Scan for the cell matching the given text and deliver its (X, Y) coordinate at center. 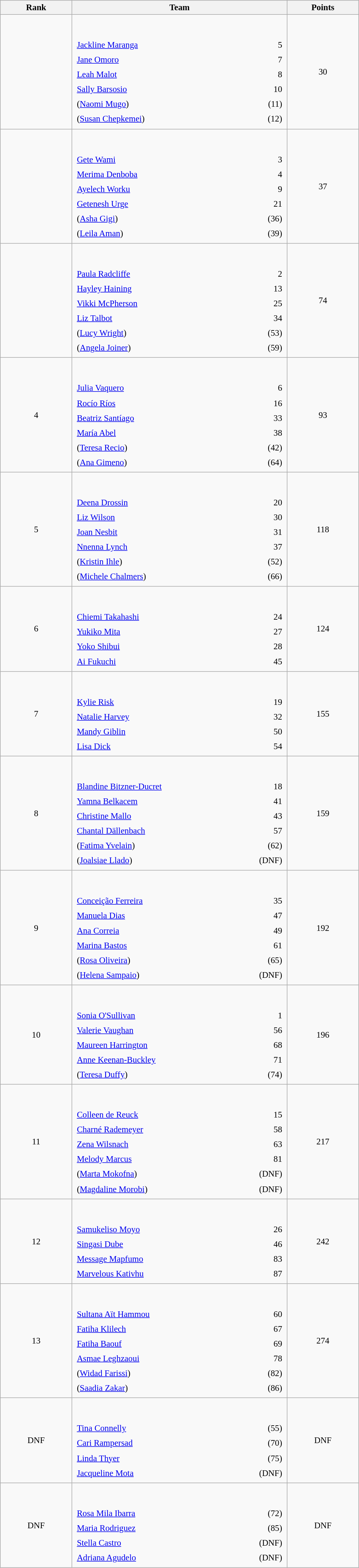
(Leila Aman) (156, 233)
61 (255, 945)
Paula Radcliffe 2 Hayley Haining 13 Vikki McPherson 25 Liz Talbot 34 (Lucy Wright) (53) (Angela Joiner) (59) (179, 301)
(55) (252, 1428)
33 (260, 418)
Deena Drossin (158, 502)
(42) (260, 447)
32 (265, 717)
Ana Correia (150, 931)
(Michele Chalmers) (158, 577)
83 (268, 1259)
54 (265, 746)
Adriana Agudelo (148, 1557)
(53) (261, 333)
15 (256, 1115)
Chantal Dällenbach (155, 831)
57 (260, 831)
Julia Vaquero 6 Rocío Ríos 16 Beatriz Santíago 33 María Abel 38 (Teresa Recio) (42) (Ana Gimeno) (64) (179, 415)
Jackline Maranga (158, 45)
Kylie Risk 19 Natalie Harvey 32 Mandy Giblin 50 Lisa Dick 54 (179, 714)
27 (267, 632)
(Saadia Zakar) (159, 1388)
68 (265, 1045)
58 (256, 1130)
35 (255, 901)
Ayelech Worku (156, 189)
41 (260, 801)
3 (261, 159)
Stella Castro (148, 1543)
192 (323, 927)
Gete Wami 3 Merima Denboba 4 Ayelech Worku 9 Getenesh Urge 21 (Asha Gigi) (36) (Leila Aman) (39) (179, 186)
Fatiha Klilech (159, 1329)
(39) (261, 233)
(85) (253, 1528)
Points (323, 8)
(Rosa Oliveira) (150, 960)
12 (36, 1241)
Beatriz Santíago (155, 418)
Colleen de Reuck 15 Charné Rademeyer 58 Zena Wilsnach 63 Melody Marcus 81 (Marta Mokofna) (DNF) (Magdaline Morobi) (DNF) (179, 1142)
Ai Fukuchi (163, 661)
Natalie Harvey (161, 717)
50 (265, 731)
87 (268, 1273)
Marvelous Kativhu (164, 1273)
67 (264, 1329)
56 (265, 1030)
Message Mapfumo (164, 1259)
Joan Nesbit (158, 532)
(Magdaline Morobi) (151, 1189)
Kylie Risk (161, 702)
Jackline Maranga 5 Jane Omoro 7 Leah Malot 8 Sally Barsosio 10 (Naomi Mugo) (11) (Susan Chepkemei) (12) (179, 72)
Rank (36, 8)
(75) (252, 1458)
Fatiha Baouf (159, 1344)
Liz Wilson (158, 517)
Yoko Shibui (163, 647)
Julia Vaquero (155, 388)
Jacqueline Mota (147, 1473)
Rosa Mila Ibarra (148, 1513)
63 (256, 1144)
78 (264, 1358)
(59) (261, 348)
Blandine Bitzner-Ducret (155, 787)
93 (323, 415)
Cari Rampersad (147, 1443)
Yamna Belkacem (155, 801)
69 (264, 1344)
46 (268, 1244)
25 (261, 303)
(Marta Mokofna) (151, 1174)
1 (265, 1015)
Sonia O'Sullivan 1 Valerie Vaughan 56 Maureen Harrington 68 Anne Keenan-Buckley 71 (Teresa Duffy) (74) (179, 1035)
(Widad Farissi) (159, 1373)
Maria Rodriguez (148, 1528)
Singasi Dube (164, 1244)
Anne Keenan-Buckley (161, 1060)
(64) (260, 462)
(Fatima Yvelain) (155, 846)
Maureen Harrington (161, 1045)
(36) (261, 218)
Sultana Aït Hammou (159, 1314)
(70) (252, 1443)
20 (264, 502)
Chiemi Takahashi 24 Yukiko Mita 27 Yoko Shibui 28 Ai Fukuchi 45 (179, 629)
Charné Rademeyer (151, 1130)
Tina Connelly (55) Cari Rampersad (70) Linda Thyer (75) Jacqueline Mota (DNF) (179, 1440)
(Asha Gigi) (156, 218)
196 (323, 1035)
31 (264, 532)
49 (255, 931)
(72) (253, 1513)
28 (267, 647)
(62) (260, 846)
159 (323, 813)
Gete Wami (156, 159)
Sonia O'Sullivan (161, 1015)
Manuela Dias (150, 916)
Team (179, 8)
124 (323, 629)
2 (261, 274)
María Abel (155, 433)
Hayley Haining (156, 288)
16 (260, 403)
Nnenna Lynch (158, 547)
24 (267, 617)
Merima Denboba (156, 174)
21 (261, 204)
Marina Bastos (150, 945)
Conceição Ferreira (150, 901)
81 (256, 1159)
(Helena Sampaio) (150, 975)
34 (261, 318)
217 (323, 1142)
18 (260, 787)
Colleen de Reuck (151, 1115)
118 (323, 529)
74 (323, 301)
Jane Omoro (158, 60)
Zena Wilsnach (151, 1144)
Linda Thyer (147, 1458)
(65) (255, 960)
Samukeliso Moyo (164, 1229)
(Susan Chepkemei) (158, 119)
(Angela Joiner) (156, 348)
71 (265, 1060)
(Joalsiae Llado) (155, 860)
Samukeliso Moyo 26 Singasi Dube 46 Message Mapfumo 83 Marvelous Kativhu 87 (179, 1241)
Yukiko Mita (163, 632)
Blandine Bitzner-Ducret 18 Yamna Belkacem 41 Christine Mallo 43 Chantal Dällenbach 57 (Fatima Yvelain) (62) (Joalsiae Llado) (DNF) (179, 813)
Valerie Vaughan (161, 1030)
(Teresa Duffy) (161, 1074)
(Naomi Mugo) (158, 104)
Deena Drossin 20 Liz Wilson 30 Joan Nesbit 31 Nnenna Lynch 37 (Kristin Ihle) (52) (Michele Chalmers) (66) (179, 529)
38 (260, 433)
Tina Connelly (147, 1428)
Getenesh Urge (156, 204)
Chiemi Takahashi (163, 617)
155 (323, 714)
Conceição Ferreira 35 Manuela Dias 47 Ana Correia 49 Marina Bastos 61 (Rosa Oliveira) (65) (Helena Sampaio) (DNF) (179, 927)
242 (323, 1241)
Vikki McPherson (156, 303)
(66) (264, 577)
(86) (264, 1388)
Sally Barsosio (158, 89)
(11) (263, 104)
(Teresa Recio) (155, 447)
Rocío Ríos (155, 403)
60 (264, 1314)
Paula Radcliffe (156, 274)
(52) (264, 562)
19 (265, 702)
Leah Malot (158, 75)
43 (260, 816)
Christine Mallo (155, 816)
274 (323, 1341)
11 (36, 1142)
Rosa Mila Ibarra (72) Maria Rodriguez (85) Stella Castro (DNF) Adriana Agudelo (DNF) (179, 1525)
(Kristin Ihle) (158, 562)
Melody Marcus (151, 1159)
(82) (264, 1373)
Sultana Aït Hammou 60 Fatiha Klilech 67 Fatiha Baouf 69 Asmae Leghzaoui 78 (Widad Farissi) (82) (Saadia Zakar) (86) (179, 1341)
26 (268, 1229)
(Ana Gimeno) (155, 462)
(74) (265, 1074)
(12) (263, 119)
45 (267, 661)
Asmae Leghzaoui (159, 1358)
47 (255, 916)
Lisa Dick (161, 746)
Mandy Giblin (161, 731)
(Lucy Wright) (156, 333)
Liz Talbot (156, 318)
